Find where the given text appears and provide that cell's center as (X, Y) coordinate. 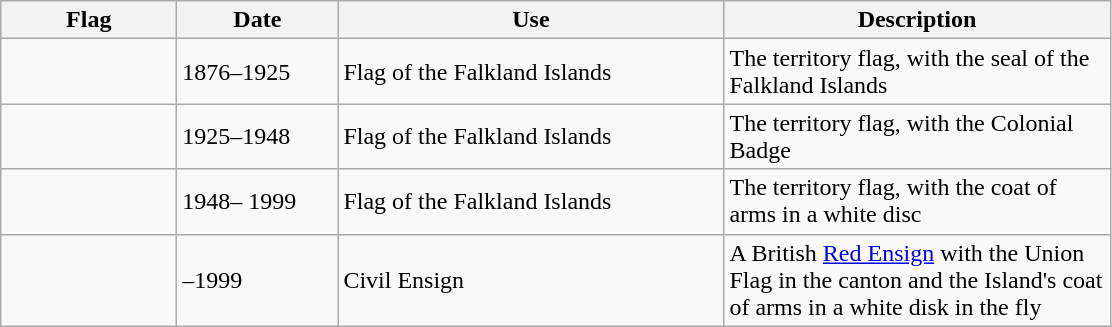
Date (258, 20)
Description (917, 20)
The territory flag, with the coat of arms in a white disc (917, 202)
A British Red Ensign with the Union Flag in the canton and the Island's coat of arms in a white disk in the fly (917, 280)
The territory flag, with the seal of the Falkland Islands (917, 72)
Use (531, 20)
–1999 (258, 280)
1925–1948 (258, 136)
Civil Ensign (531, 280)
The territory flag, with the Colonial Badge (917, 136)
Flag (89, 20)
1876–1925 (258, 72)
1948– 1999 (258, 202)
